From the cell containing the given text, extract its center point as [X, Y] coordinate. 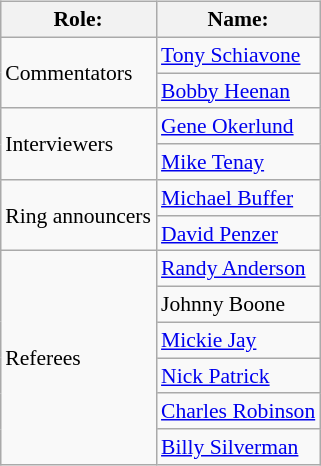
Johnny Boone [238, 305]
Michael Buffer [238, 198]
Billy Silverman [238, 447]
Mike Tenay [238, 162]
Gene Okerlund [238, 126]
David Penzer [238, 233]
Interviewers [78, 144]
Nick Patrick [238, 376]
Tony Schiavone [238, 55]
Charles Robinson [238, 411]
Ring announcers [78, 216]
Commentators [78, 72]
Randy Anderson [238, 269]
Referees [78, 358]
Role: [78, 20]
Name: [238, 20]
Mickie Jay [238, 340]
Bobby Heenan [238, 91]
